Search for the cell housing the specified text and yield its [X, Y] center coordinate. 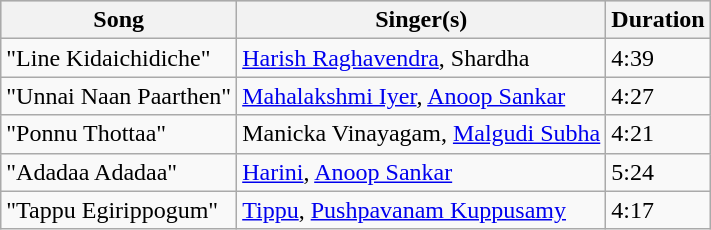
5:24 [658, 172]
"Ponnu Thottaa" [119, 134]
"Line Kidaichidiche" [119, 58]
Duration [658, 20]
Mahalakshmi Iyer, Anoop Sankar [422, 96]
"Unnai Naan Paarthen" [119, 96]
Tippu, Pushpavanam Kuppusamy [422, 210]
"Adadaa Adadaa" [119, 172]
Song [119, 20]
Harish Raghavendra, Shardha [422, 58]
"Tappu Egirippogum" [119, 210]
4:39 [658, 58]
4:21 [658, 134]
Singer(s) [422, 20]
Harini, Anoop Sankar [422, 172]
4:27 [658, 96]
Manicka Vinayagam, Malgudi Subha [422, 134]
4:17 [658, 210]
